Pinpoint the cell where the given text exists, returning its (x, y) midpoint coordinate. 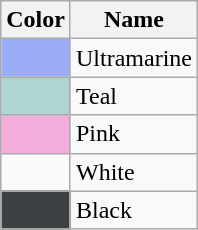
Color (36, 20)
Name (134, 20)
Teal (134, 96)
Ultramarine (134, 58)
White (134, 172)
Pink (134, 134)
Black (134, 210)
